Locate the cell with the specified text and output its [X, Y] center coordinate. 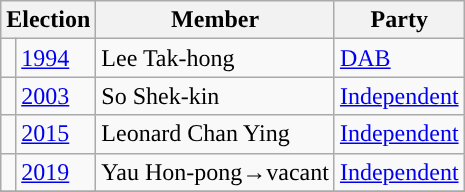
Member [216, 20]
So Shek-kin [216, 96]
2003 [56, 96]
Yau Hon-pong→vacant [216, 172]
Party [399, 20]
DAB [399, 58]
2015 [56, 134]
Election [48, 20]
Leonard Chan Ying [216, 134]
1994 [56, 58]
2019 [56, 172]
Lee Tak-hong [216, 58]
